Find where the given text appears and provide that cell's center as (X, Y) coordinate. 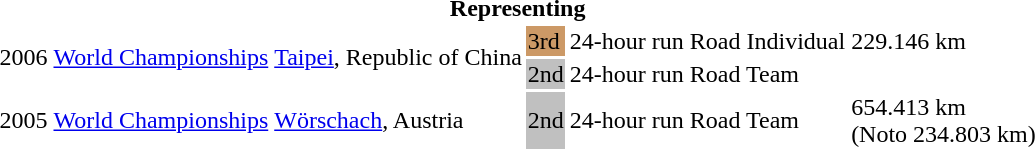
Taipei, Republic of China (398, 58)
Wörschach, Austria (398, 120)
3rd (546, 41)
24-hour run Road Individual (707, 41)
